Identify which cell holds the provided text, then report its [x, y] central coordinate. 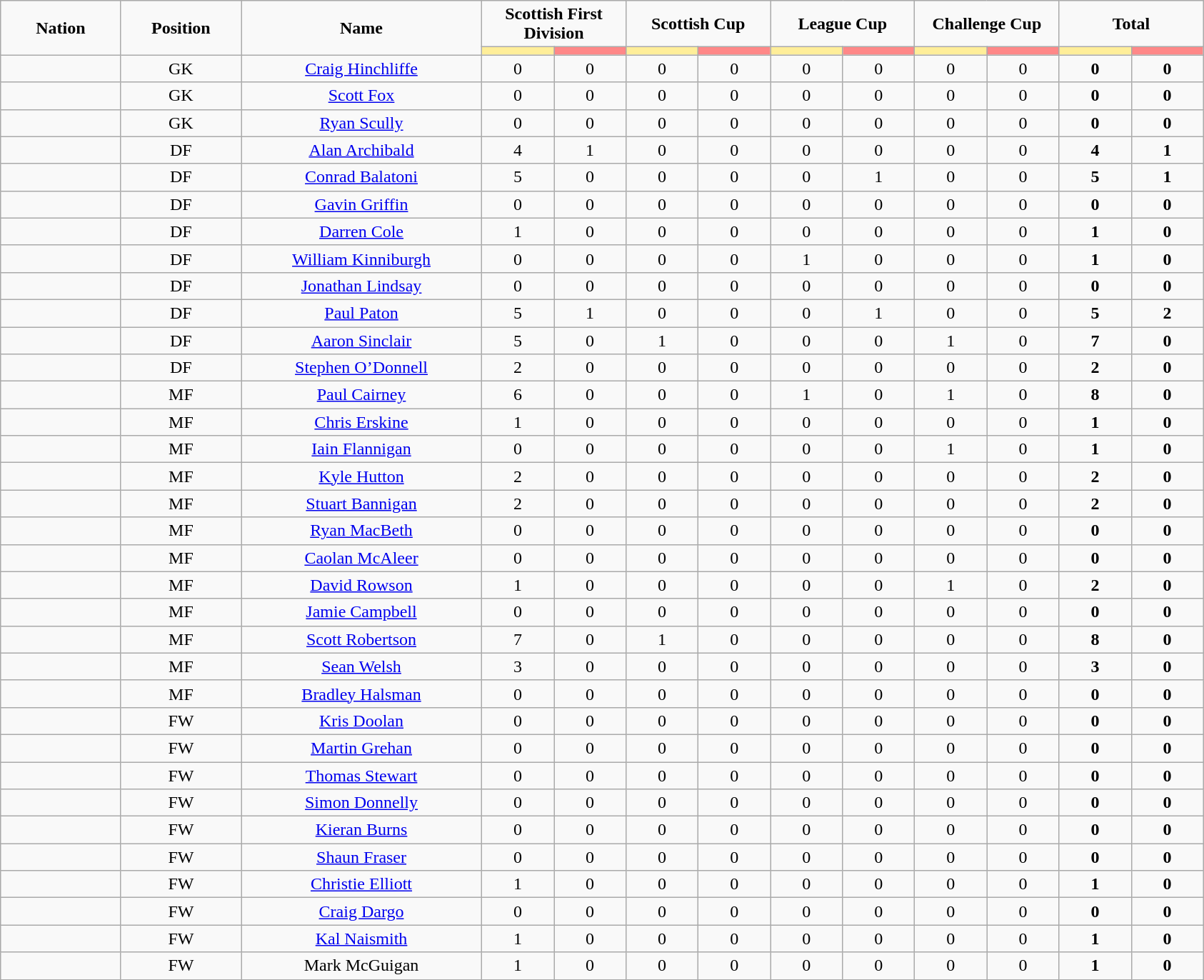
Darren Cole [361, 231]
Scott Robertson [361, 639]
Simon Donnelly [361, 803]
Total [1131, 24]
6 [517, 395]
Scott Fox [361, 96]
Position [181, 28]
Craig Hinchliffe [361, 69]
Kal Naismith [361, 939]
Scottish Cup [698, 24]
Gavin Griffin [361, 204]
Aaron Sinclair [361, 341]
William Kinniburgh [361, 259]
Stephen O’Donnell [361, 368]
Ryan MacBeth [361, 531]
Sean Welsh [361, 666]
Paul Paton [361, 313]
Alan Archibald [361, 150]
Martin Grehan [361, 748]
Ryan Scully [361, 123]
Challenge Cup [987, 24]
Paul Cairney [361, 395]
Jonathan Lindsay [361, 286]
Kris Doolan [361, 721]
League Cup [843, 24]
Kyle Hutton [361, 476]
Craig Dargo [361, 911]
Mark McGuigan [361, 966]
Stuart Bannigan [361, 504]
Caolan McAleer [361, 558]
Conrad Balatoni [361, 177]
Iain Flannigan [361, 449]
Scottish First Division [553, 24]
Name [361, 28]
Nation [61, 28]
David Rowson [361, 585]
Thomas Stewart [361, 775]
Jamie Campbell [361, 612]
Shaun Fraser [361, 857]
Christie Elliott [361, 884]
Bradley Halsman [361, 694]
Chris Erskine [361, 422]
Kieran Burns [361, 830]
